Search for the cell housing the specified text and yield its (X, Y) center coordinate. 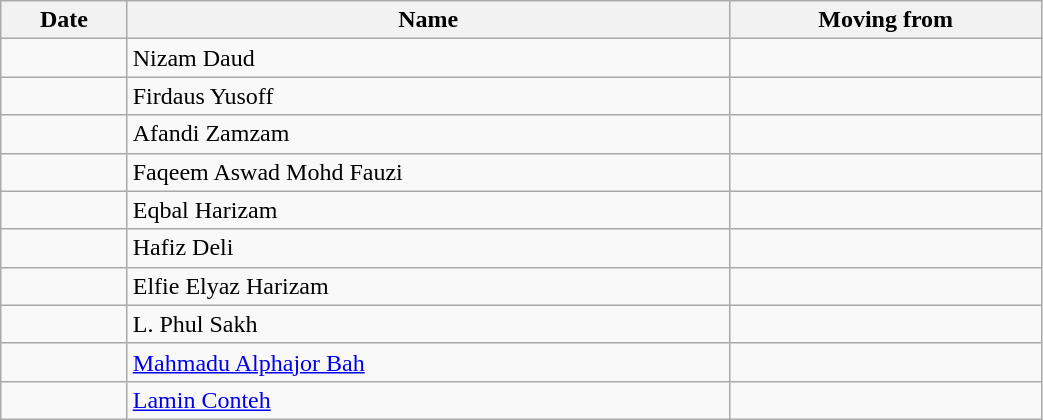
Eqbal Harizam (428, 210)
Nizam Daud (428, 58)
Faqeem Aswad Mohd Fauzi (428, 172)
Moving from (886, 20)
Hafiz Deli (428, 248)
Mahmadu Alphajor Bah (428, 362)
Firdaus Yusoff (428, 96)
Lamin Conteh (428, 400)
Name (428, 20)
Afandi Zamzam (428, 134)
Date (64, 20)
L. Phul Sakh (428, 324)
Elfie Elyaz Harizam (428, 286)
